Scan for the cell matching the given text and deliver its [X, Y] coordinate at center. 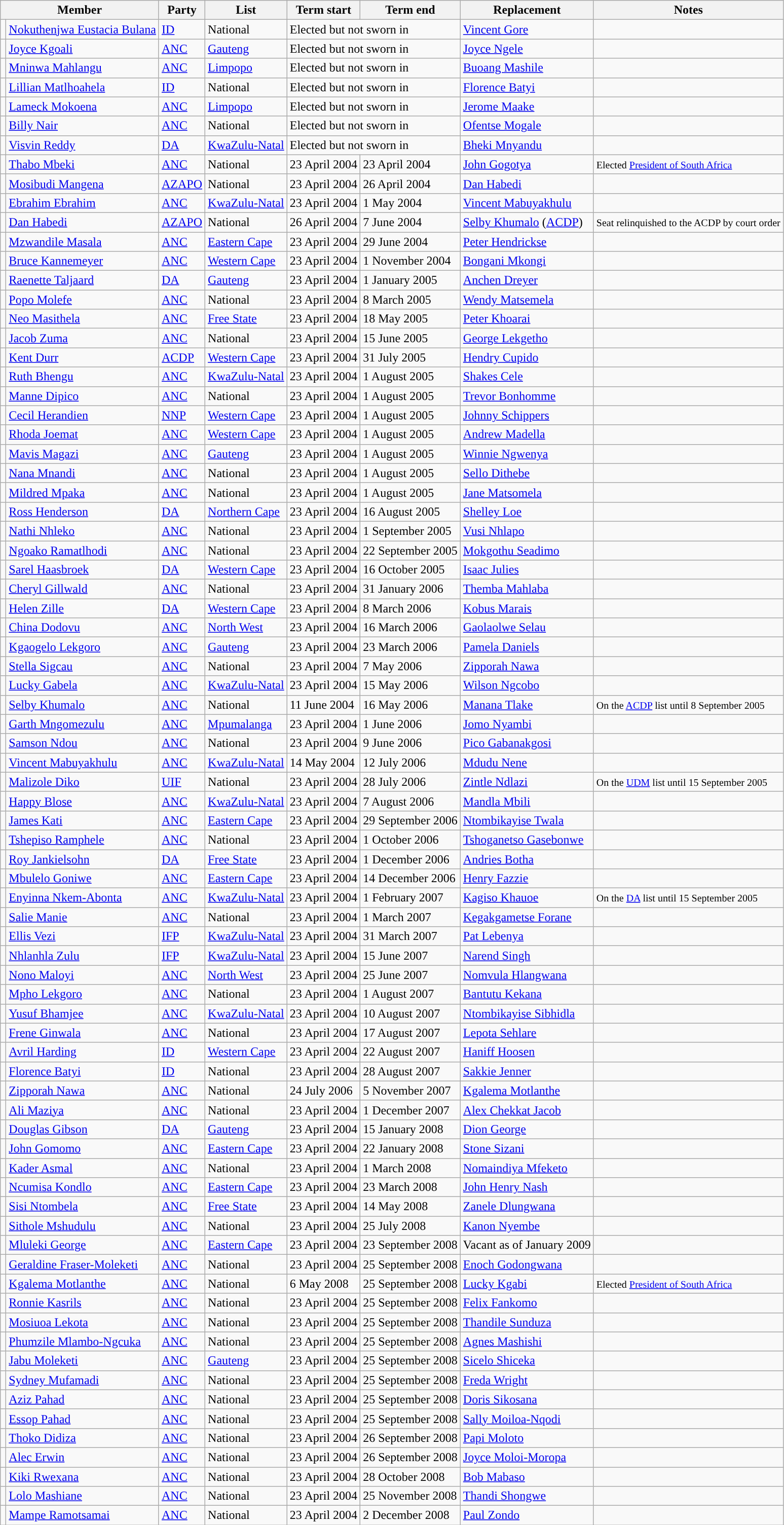
Winnie Ngwenya [527, 454]
Manana Tlake [527, 705]
China Dodovu [83, 628]
Ncumisa Kondlo [83, 1187]
Joyce Ngele [527, 49]
Mbulelo Goniwe [83, 879]
Neo Masithela [83, 319]
Mosiuoa Lekota [83, 1322]
Term end [410, 10]
Rhoda Joemat [83, 434]
Ronnie Kasrils [83, 1303]
25 June 2007 [410, 975]
Popo Molefe [83, 300]
7 May 2006 [410, 666]
Mavis Magazi [83, 454]
Jerome Maake [527, 106]
1 September 2005 [410, 531]
Kent Durr [83, 357]
Bongani Mkongi [527, 261]
15 June 2005 [410, 338]
15 May 2006 [410, 685]
Phumzile Mlambo-Ngcuka [83, 1341]
1 June 2006 [410, 724]
Bantutu Kekana [527, 994]
On the UDM list until 15 September 2005 [688, 782]
2 December 2008 [410, 1515]
Mampe Ramotsamai [83, 1515]
Kobus Marais [527, 608]
John Gomomo [83, 1148]
Bheki Mnyandu [527, 145]
Northern Cape [246, 512]
Samson Ndou [83, 743]
Mandla Mbili [527, 801]
Thabo Mbeki [83, 164]
24 July 2006 [323, 1091]
Enoch Godongwana [527, 1264]
Douglas Gibson [83, 1129]
5 November 2007 [410, 1091]
Sisi Ntombela [83, 1207]
12 July 2006 [410, 762]
Tshoganetso Gasebonwe [527, 840]
Lameck Mokoena [83, 106]
Nomvula Hlangwana [527, 975]
Cheryl Gillwald [83, 589]
Alex Chekkat Jacob [527, 1110]
28 August 2007 [410, 1071]
Ofentse Mogale [527, 126]
Seat relinquished to the ACDP by court order [688, 222]
Lolo Mashiane [83, 1496]
31 July 2005 [410, 357]
Term start [323, 10]
Thoko Didiza [83, 1438]
Jane Matsomela [527, 492]
Stone Sizani [527, 1148]
1 March 2008 [410, 1168]
Cecil Herandien [83, 415]
14 December 2006 [410, 879]
Mdudu Nene [527, 762]
Sally Moiloa-Nqodi [527, 1419]
Freda Wright [527, 1380]
Alec Erwin [83, 1457]
John Gogotya [527, 164]
James Kati [83, 820]
Lucky Kgabi [527, 1284]
10 August 2007 [410, 1013]
Andries Botha [527, 859]
Gaolaolwe Selau [527, 628]
Salie Manie [83, 917]
16 August 2005 [410, 512]
31 January 2006 [410, 589]
1 December 2007 [410, 1110]
Ngoako Ramatlhodi [83, 550]
Ellis Vezi [83, 936]
23 September 2008 [410, 1245]
Mpumalanga [246, 724]
Pico Gabanakgosi [527, 743]
1 October 2006 [410, 840]
Trevor Bonhomme [527, 396]
1 May 2004 [410, 203]
Party [181, 10]
Buoang Mashile [527, 68]
Ebrahim Ebrahim [83, 203]
Joyce Kgoali [83, 49]
1 August 2007 [410, 994]
22 August 2007 [410, 1052]
Mzwandile Masala [83, 242]
Kagiso Khauoe [527, 898]
11 June 2004 [323, 705]
29 September 2006 [410, 820]
16 March 2006 [410, 628]
29 June 2004 [410, 242]
Zintle Ndlazi [527, 782]
Geraldine Fraser-Moleketi [83, 1264]
Garth Mngomezulu [83, 724]
Malizole Diko [83, 782]
Thandi Shongwe [527, 1496]
Roy Jankielsohn [83, 859]
8 March 2006 [410, 608]
Pamela Daniels [527, 647]
16 May 2006 [410, 705]
Isaac Julies [527, 570]
Andrew Madella [527, 434]
John Henry Nash [527, 1187]
16 October 2005 [410, 570]
Nhlanhla Zulu [83, 956]
Papi Moloto [527, 1438]
Nathi Nhleko [83, 531]
Selby Khumalo [83, 705]
14 May 2004 [323, 762]
Bruce Kannemeyer [83, 261]
Nokuthenjwa Eustacia Bulana [83, 29]
6 May 2008 [323, 1284]
Selby Khumalo (ACDP) [527, 222]
Ntombikayise Sibhidla [527, 1013]
Jabu Moleketi [83, 1361]
Tshepiso Ramphele [83, 840]
Agnes Mashishi [527, 1341]
7 August 2006 [410, 801]
25 July 2008 [410, 1226]
Kader Asmal [83, 1168]
Peter Khoarai [527, 319]
Mokgothu Seadimo [527, 550]
Kegakgametse Forane [527, 917]
28 July 2006 [410, 782]
Billy Nair [83, 126]
Jomo Nyambi [527, 724]
Vusi Nhlapo [527, 531]
Frene Ginwala [83, 1033]
Happy Blose [83, 801]
Sello Dithebe [527, 473]
Kgaogelo Lekgoro [83, 647]
Peter Hendrickse [527, 242]
22 January 2008 [410, 1148]
Shakes Cele [527, 377]
Wilson Ngcobo [527, 685]
Mluleki George [83, 1245]
UIF [181, 782]
Kiki Rwexana [83, 1477]
Themba Mahlaba [527, 589]
Wendy Matsemela [527, 300]
Nono Maloyi [83, 975]
Ross Henderson [83, 512]
14 May 2008 [410, 1207]
Mpho Lekgoro [83, 994]
8 March 2005 [410, 300]
Vincent Gore [527, 29]
Replacement [527, 10]
George Lekgetho [527, 338]
Sakkie Jenner [527, 1071]
Sydney Mufamadi [83, 1380]
Nomaindiya Mfeketo [527, 1168]
Aziz Pahad [83, 1399]
23 March 2008 [410, 1187]
Essop Pahad [83, 1419]
NNP [181, 415]
Ruth Bhengu [83, 377]
Lucky Gabela [83, 685]
1 November 2004 [410, 261]
Member [80, 10]
Sithole Mshudulu [83, 1226]
Enyinna Nkem-Abonta [83, 898]
28 October 2008 [410, 1477]
Ntombikayise Twala [527, 820]
Avril Harding [83, 1052]
Raenette Taljaard [83, 280]
25 November 2008 [410, 1496]
Anchen Dreyer [527, 280]
Vacant as of January 2009 [527, 1245]
Sarel Haasbroek [83, 570]
Stella Sigcau [83, 666]
ACDP [181, 357]
Ali Maziya [83, 1110]
Mildred Mpaka [83, 492]
Bob Mabaso [527, 1477]
Doris Sikosana [527, 1399]
7 June 2004 [410, 222]
Visvin Reddy [83, 145]
1 January 2005 [410, 280]
23 March 2006 [410, 647]
Felix Fankomo [527, 1303]
Narend Singh [527, 956]
Lillian Matlhoahela [83, 87]
Pat Lebenya [527, 936]
Sicelo Shiceka [527, 1361]
Notes [688, 10]
Lepota Sehlare [527, 1033]
Kanon Nyembe [527, 1226]
1 February 2007 [410, 898]
Yusuf Bhamjee [83, 1013]
1 December 2006 [410, 859]
Helen Zille [83, 608]
15 January 2008 [410, 1129]
Haniff Hoosen [527, 1052]
Johnny Schippers [527, 415]
Manne Dipico [83, 396]
Shelley Loe [527, 512]
15 June 2007 [410, 956]
List [246, 10]
Mninwa Mahlangu [83, 68]
On the DA list until 15 September 2005 [688, 898]
On the ACDP list until 8 September 2005 [688, 705]
Dion George [527, 1129]
Thandile Sunduza [527, 1322]
18 May 2005 [410, 319]
17 August 2007 [410, 1033]
31 March 2007 [410, 936]
Zanele Dlungwana [527, 1207]
Nana Mnandi [83, 473]
Hendry Cupido [527, 357]
9 June 2006 [410, 743]
Mosibudi Mangena [83, 184]
Jacob Zuma [83, 338]
22 September 2005 [410, 550]
Henry Fazzie [527, 879]
Paul Zondo [527, 1515]
Joyce Moloi-Moropa [527, 1457]
1 March 2007 [410, 917]
